Determine the (X, Y) coordinate at the center of the cell enclosing the given text.  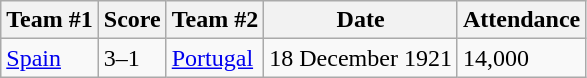
Team #1 (50, 20)
Attendance (521, 20)
3–1 (132, 58)
14,000 (521, 58)
18 December 1921 (361, 58)
Portugal (215, 58)
Spain (50, 58)
Team #2 (215, 20)
Date (361, 20)
Score (132, 20)
